From the cell containing the given text, extract its center point as (X, Y) coordinate. 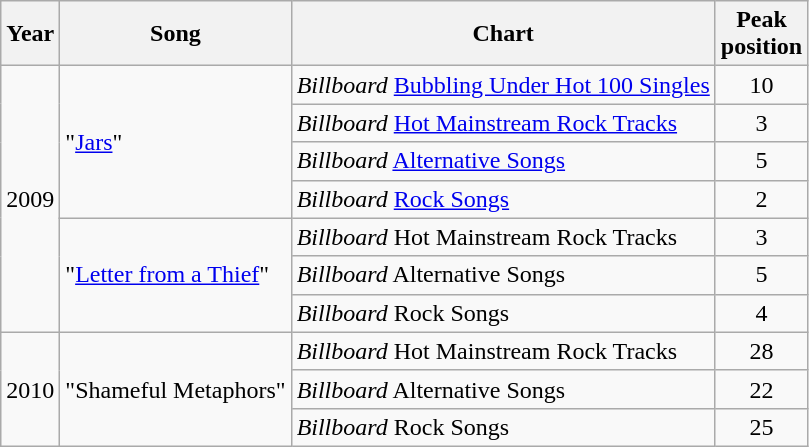
2 (761, 199)
"Shameful Metaphors" (176, 389)
28 (761, 351)
22 (761, 389)
"Letter from a Thief" (176, 275)
25 (761, 427)
2009 (30, 199)
Billboard Bubbling Under Hot 100 Singles (503, 85)
Chart (503, 34)
Song (176, 34)
10 (761, 85)
Year (30, 34)
4 (761, 313)
"Jars" (176, 142)
Peakposition (761, 34)
2010 (30, 389)
